Capture the cell that displays the provided text and extract its [X, Y] central coordinate. 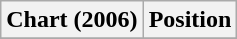
Chart (2006) [72, 20]
Position [190, 20]
